Capture the cell that displays the provided text and extract its (x, y) central coordinate. 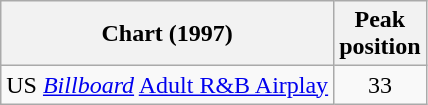
Chart (1997) (168, 34)
33 (380, 85)
Peakposition (380, 34)
US Billboard Adult R&B Airplay (168, 85)
